Identify which cell holds the provided text, then report its [X, Y] central coordinate. 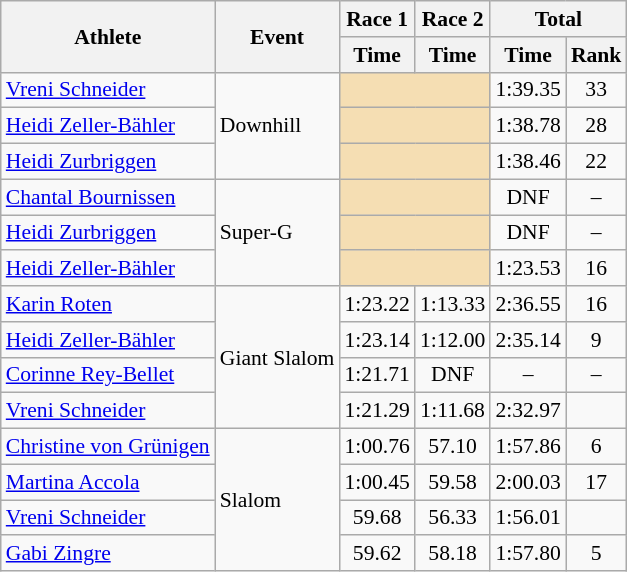
Athlete [108, 36]
Karin Roten [108, 304]
1:38.78 [528, 126]
Race 2 [452, 19]
Rank [596, 55]
Martina Accola [108, 482]
Corinne Rey-Bellet [108, 375]
1:56.01 [528, 518]
56.33 [452, 518]
Christine von Grünigen [108, 447]
1:39.35 [528, 90]
1:21.29 [376, 411]
1:00.76 [376, 447]
1:23.53 [528, 269]
28 [596, 126]
Total [558, 19]
22 [596, 162]
2:36.55 [528, 304]
Downhill [278, 126]
Slalom [278, 500]
59.58 [452, 482]
Race 1 [376, 19]
1:57.86 [528, 447]
Chantal Bournissen [108, 197]
Super-G [278, 232]
1:23.14 [376, 340]
1:13.33 [452, 304]
2:35.14 [528, 340]
2:32.97 [528, 411]
9 [596, 340]
59.68 [376, 518]
6 [596, 447]
1:11.68 [452, 411]
1:57.80 [528, 554]
58.18 [452, 554]
2:00.03 [528, 482]
1:38.46 [528, 162]
57.10 [452, 447]
1:00.45 [376, 482]
1:12.00 [452, 340]
Event [278, 36]
1:23.22 [376, 304]
Giant Slalom [278, 357]
1:21.71 [376, 375]
5 [596, 554]
17 [596, 482]
59.62 [376, 554]
33 [596, 90]
Gabi Zingre [108, 554]
